Extract the (X, Y) coordinate from the center of the cell holding the provided text.  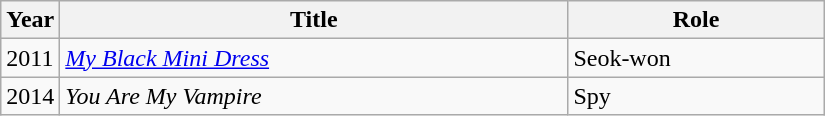
My Black Mini Dress (314, 58)
Year (30, 20)
Spy (696, 96)
2011 (30, 58)
Seok-won (696, 58)
2014 (30, 96)
You Are My Vampire (314, 96)
Role (696, 20)
Title (314, 20)
